For the text-containing cell, return its midpoint in [X, Y] coordinate format. 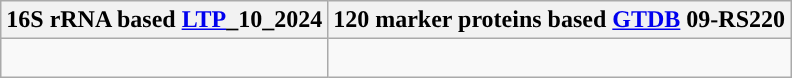
120 marker proteins based GTDB 09-RS220 [560, 20]
16S rRNA based LTP_10_2024 [164, 20]
